From the cell containing the given text, extract its center point as (x, y) coordinate. 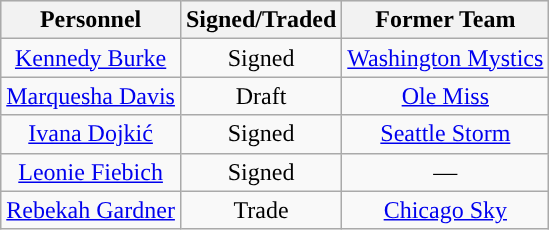
Rebekah Gardner (91, 210)
Seattle Storm (446, 134)
Marquesha Davis (91, 96)
Kennedy Burke (91, 58)
Ole Miss (446, 96)
Leonie Fiebich (91, 172)
Draft (260, 96)
Former Team (446, 20)
Washington Mystics (446, 58)
— (446, 172)
Trade (260, 210)
Chicago Sky (446, 210)
Personnel (91, 20)
Ivana Dojkić (91, 134)
Signed/Traded (260, 20)
